Detect which cell encompasses the target text, then output its [X, Y] center coordinate. 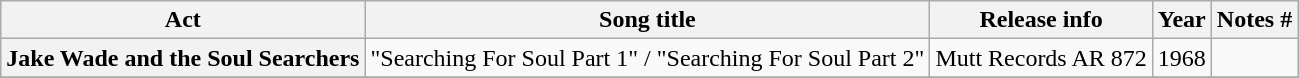
Release info [1041, 20]
1968 [1182, 58]
Act [183, 20]
Jake Wade and the Soul Searchers [183, 58]
Mutt Records AR 872 [1041, 58]
Notes # [1254, 20]
Song title [648, 20]
"Searching For Soul Part 1" / "Searching For Soul Part 2" [648, 58]
Year [1182, 20]
